Scan for the cell matching the given text and deliver its (X, Y) coordinate at center. 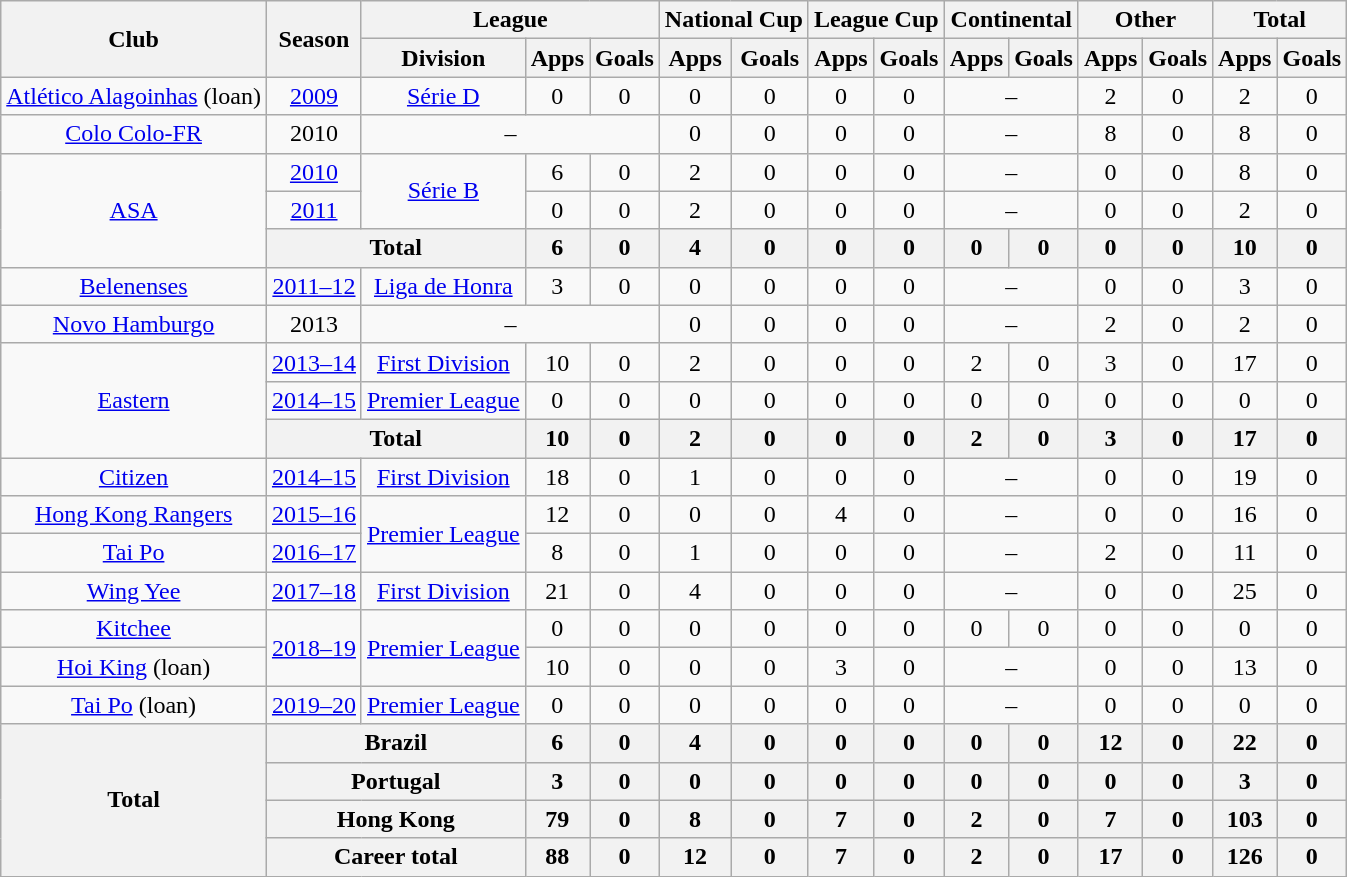
Liga de Honra (443, 286)
103 (1245, 819)
National Cup (734, 20)
Série B (443, 191)
ASA (134, 210)
Colo Colo-FR (134, 134)
79 (557, 819)
Citizen (134, 477)
19 (1245, 477)
Wing Yee (134, 591)
Novo Hamburgo (134, 324)
Tai Po (134, 553)
Belenenses (134, 286)
Brazil (396, 743)
Portugal (396, 781)
Atlético Alagoinhas (loan) (134, 96)
126 (1245, 857)
2016–17 (314, 553)
Career total (396, 857)
2017–18 (314, 591)
League Cup (876, 20)
Tai Po (loan) (134, 705)
Eastern (134, 400)
2018–19 (314, 648)
2019–20 (314, 705)
2015–16 (314, 515)
2011 (314, 210)
Hong Kong (396, 819)
Série D (443, 96)
25 (1245, 591)
2009 (314, 96)
21 (557, 591)
Kitchee (134, 629)
Other (1145, 20)
Continental (1011, 20)
Club (134, 39)
13 (1245, 667)
Season (314, 39)
88 (557, 857)
2013–14 (314, 362)
Hoi King (loan) (134, 667)
Division (443, 58)
2013 (314, 324)
2011–12 (314, 286)
16 (1245, 515)
18 (557, 477)
22 (1245, 743)
League (510, 20)
Hong Kong Rangers (134, 515)
11 (1245, 553)
